Detect which cell encompasses the target text, then output its (X, Y) center coordinate. 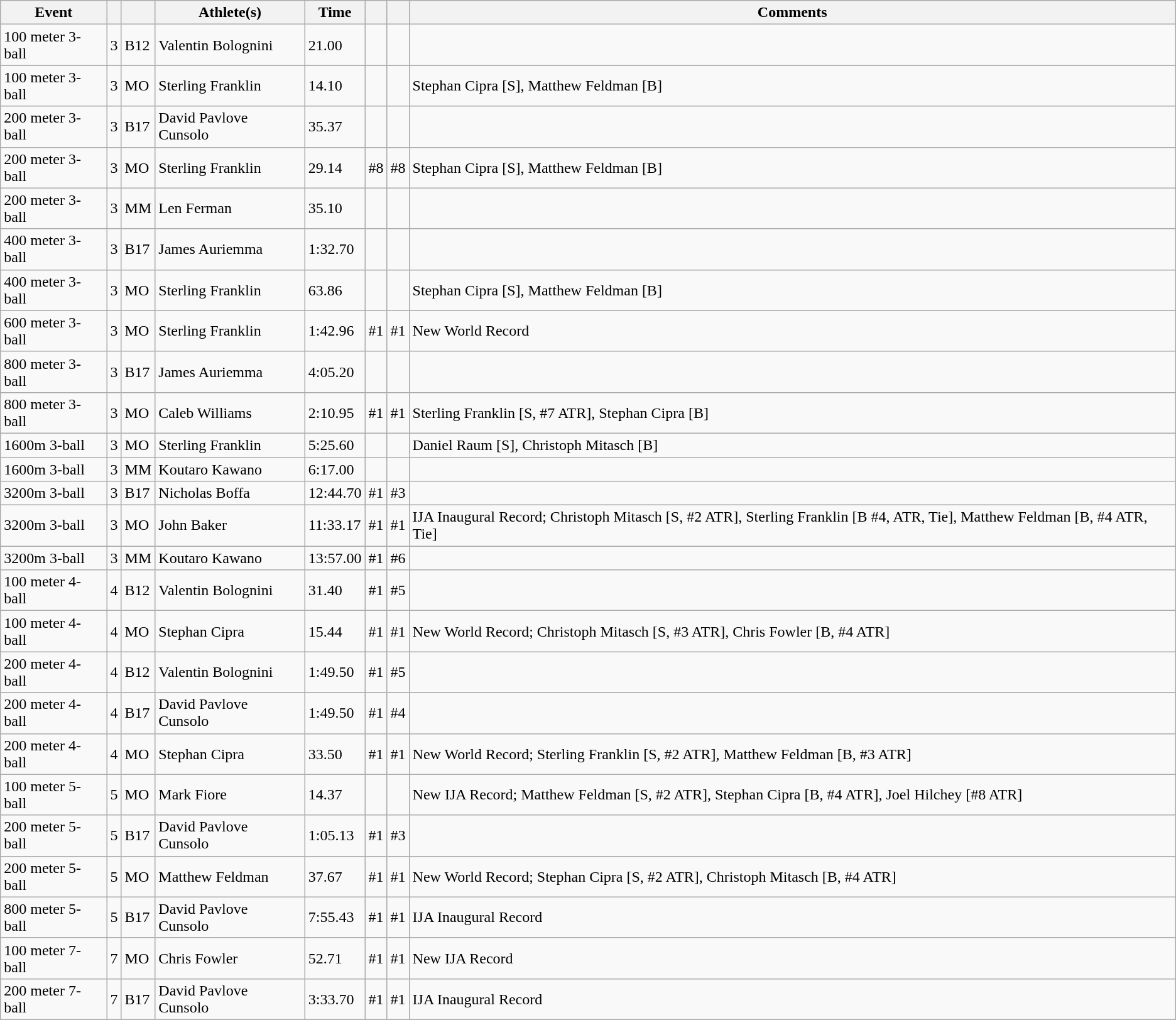
15.44 (335, 631)
35.10 (335, 209)
2:10.95 (335, 412)
29.14 (335, 167)
Athlete(s) (230, 13)
Comments (792, 13)
New IJA Record (792, 958)
100 meter 5-ball (54, 794)
14.10 (335, 85)
12:44.70 (335, 493)
31.40 (335, 591)
Time (335, 13)
13:57.00 (335, 558)
4:05.20 (335, 372)
#4 (398, 713)
New World Record; Stephan Cipra [S, #2 ATR], Christoph Mitasch [B, #4 ATR] (792, 876)
#6 (398, 558)
52.71 (335, 958)
Len Ferman (230, 209)
1:32.70 (335, 249)
Caleb Williams (230, 412)
Sterling Franklin [S, #7 ATR], Stephan Cipra [B] (792, 412)
600 meter 3-ball (54, 331)
New World Record; Sterling Franklin [S, #2 ATR], Matthew Feldman [B, #3 ATR] (792, 754)
3:33.70 (335, 999)
100 meter 7-ball (54, 958)
33.50 (335, 754)
37.67 (335, 876)
14.37 (335, 794)
New IJA Record; Matthew Feldman [S, #2 ATR], Stephan Cipra [B, #4 ATR], Joel Hilchey [#8 ATR] (792, 794)
6:17.00 (335, 469)
Chris Fowler (230, 958)
New World Record (792, 331)
Nicholas Boffa (230, 493)
1:05.13 (335, 836)
800 meter 5-ball (54, 918)
5:25.60 (335, 445)
Matthew Feldman (230, 876)
Daniel Raum [S], Christoph Mitasch [B] (792, 445)
11:33.17 (335, 525)
IJA Inaugural Record; Christoph Mitasch [S, #2 ATR], Sterling Franklin [B #4, ATR, Tie], Matthew Feldman [B, #4 ATR, Tie] (792, 525)
John Baker (230, 525)
New World Record; Christoph Mitasch [S, #3 ATR], Chris Fowler [B, #4 ATR] (792, 631)
7:55.43 (335, 918)
Event (54, 13)
1:42.96 (335, 331)
Mark Fiore (230, 794)
63.86 (335, 290)
21.00 (335, 45)
35.37 (335, 127)
200 meter 7-ball (54, 999)
